Locate the cell with the specified text and output its (x, y) center coordinate. 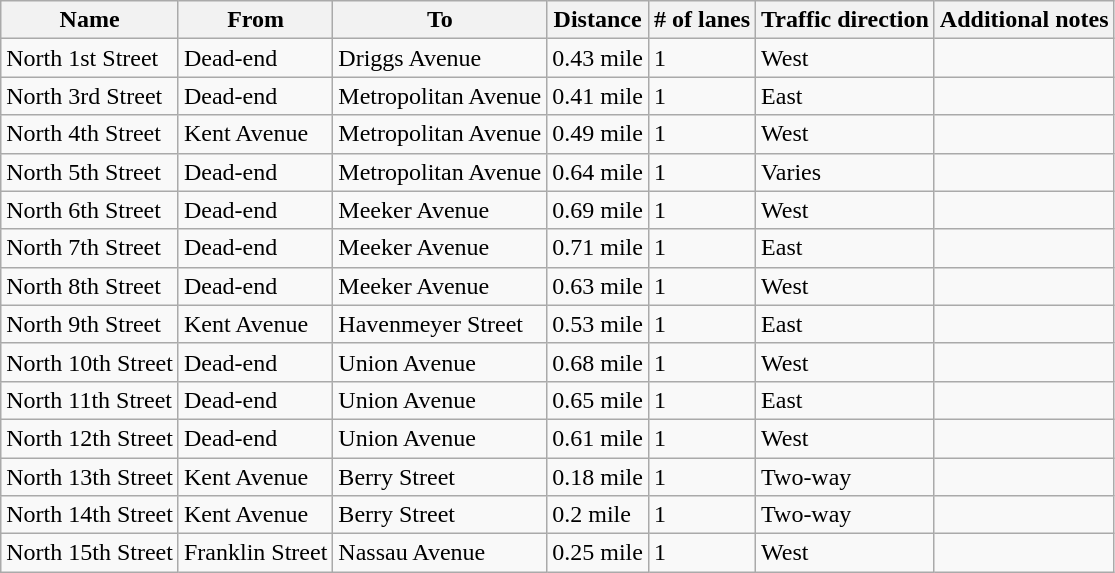
North 15th Street (90, 553)
Driggs Avenue (440, 58)
North 3rd Street (90, 96)
0.2 mile (598, 515)
0.64 mile (598, 172)
0.63 mile (598, 286)
From (255, 20)
0.49 mile (598, 134)
North 11th Street (90, 400)
0.18 mile (598, 477)
0.41 mile (598, 96)
North 9th Street (90, 324)
0.53 mile (598, 324)
0.68 mile (598, 362)
Havenmeyer Street (440, 324)
North 7th Street (90, 248)
# of lanes (702, 20)
0.69 mile (598, 210)
Franklin Street (255, 553)
North 6th Street (90, 210)
0.71 mile (598, 248)
0.61 mile (598, 438)
To (440, 20)
0.65 mile (598, 400)
Nassau Avenue (440, 553)
North 8th Street (90, 286)
Traffic direction (846, 20)
Varies (846, 172)
Name (90, 20)
Additional notes (1024, 20)
North 10th Street (90, 362)
North 4th Street (90, 134)
North 14th Street (90, 515)
Distance (598, 20)
0.25 mile (598, 553)
North 12th Street (90, 438)
North 5th Street (90, 172)
North 13th Street (90, 477)
0.43 mile (598, 58)
North 1st Street (90, 58)
